Search for the cell housing the specified text and yield its [X, Y] center coordinate. 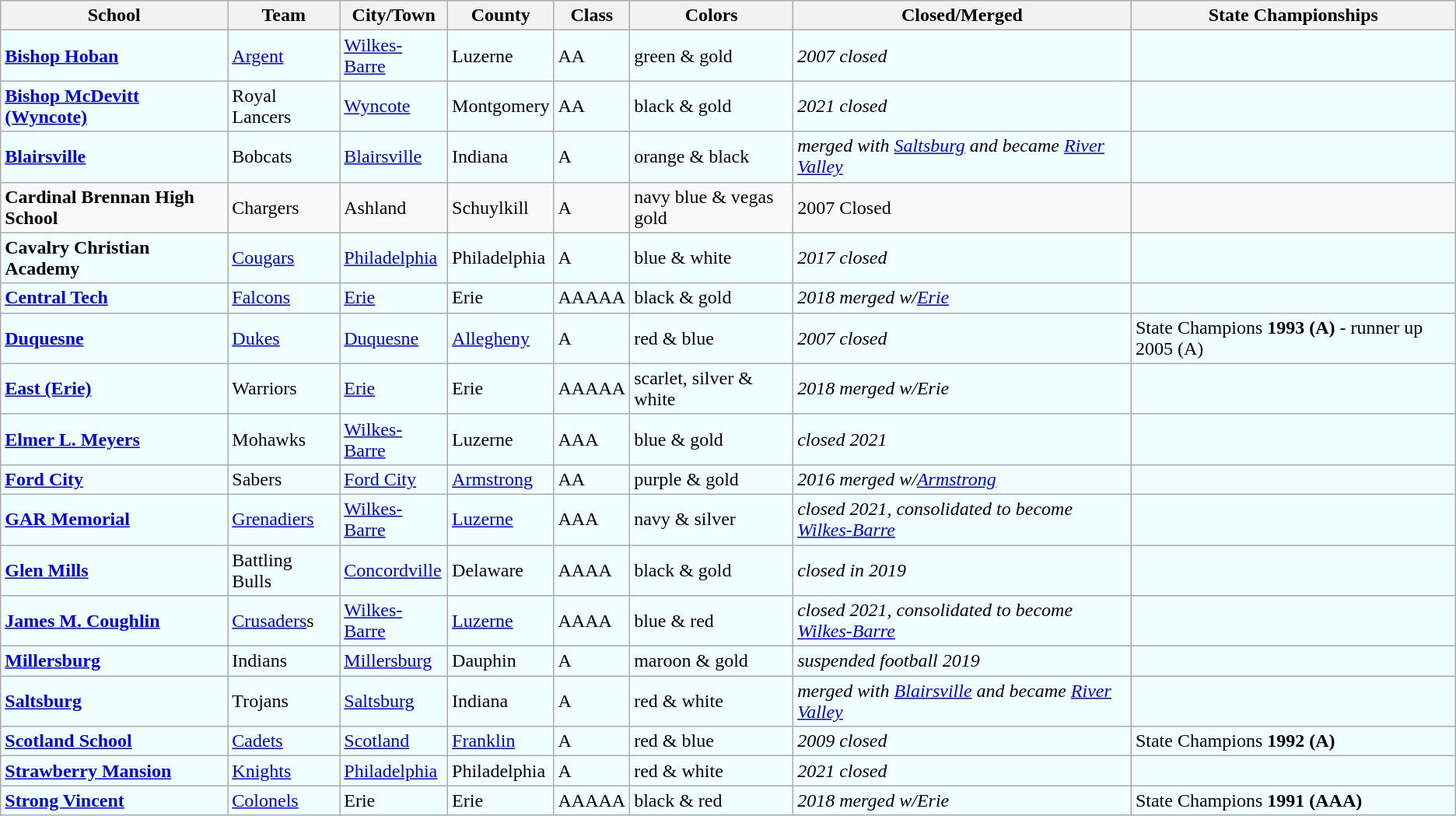
Cadets [284, 741]
Armstrong [501, 479]
blue & gold [712, 439]
Wyncote [394, 106]
Dauphin [501, 661]
East (Erie) [114, 389]
suspended football 2019 [963, 661]
Sabers [284, 479]
Strong Vincent [114, 800]
State Championships [1293, 16]
School [114, 16]
orange & black [712, 157]
Colonels [284, 800]
blue & white [712, 258]
City/Town [394, 16]
Battling Bulls [284, 569]
merged with Saltsburg and became River Valley [963, 157]
Cardinal Brennan High School [114, 207]
State Champions 1993 (A) - runner up 2005 (A) [1293, 338]
2016 merged w/Armstrong [963, 479]
Delaware [501, 569]
closed 2021 [963, 439]
Montgomery [501, 106]
Crusaderss [284, 621]
Mohawks [284, 439]
merged with Blairsville and became River Valley [963, 702]
scarlet, silver & white [712, 389]
Class [592, 16]
GAR Memorial [114, 520]
2009 closed [963, 741]
green & gold [712, 56]
State Champions 1991 (AAA) [1293, 800]
James M. Coughlin [114, 621]
2007 Closed [963, 207]
Ashland [394, 207]
2017 closed [963, 258]
navy & silver [712, 520]
blue & red [712, 621]
closed in 2019 [963, 569]
Concordville [394, 569]
purple & gold [712, 479]
Scotland School [114, 741]
Knights [284, 771]
Elmer L. Meyers [114, 439]
Chargers [284, 207]
Indians [284, 661]
Team [284, 16]
Trojans [284, 702]
Strawberry Mansion [114, 771]
Colors [712, 16]
Scotland [394, 741]
Closed/Merged [963, 16]
Allegheny [501, 338]
Falcons [284, 298]
Argent [284, 56]
Central Tech [114, 298]
Bishop McDevitt (Wyncote) [114, 106]
Cougars [284, 258]
Franklin [501, 741]
Schuylkill [501, 207]
Bishop Hoban [114, 56]
Cavalry Christian Academy [114, 258]
Grenadiers [284, 520]
Bobcats [284, 157]
maroon & gold [712, 661]
Royal Lancers [284, 106]
navy blue & vegas gold [712, 207]
Glen Mills [114, 569]
black & red [712, 800]
Warriors [284, 389]
State Champions 1992 (A) [1293, 741]
Dukes [284, 338]
County [501, 16]
